Pinpoint the cell where the given text exists, returning its (x, y) midpoint coordinate. 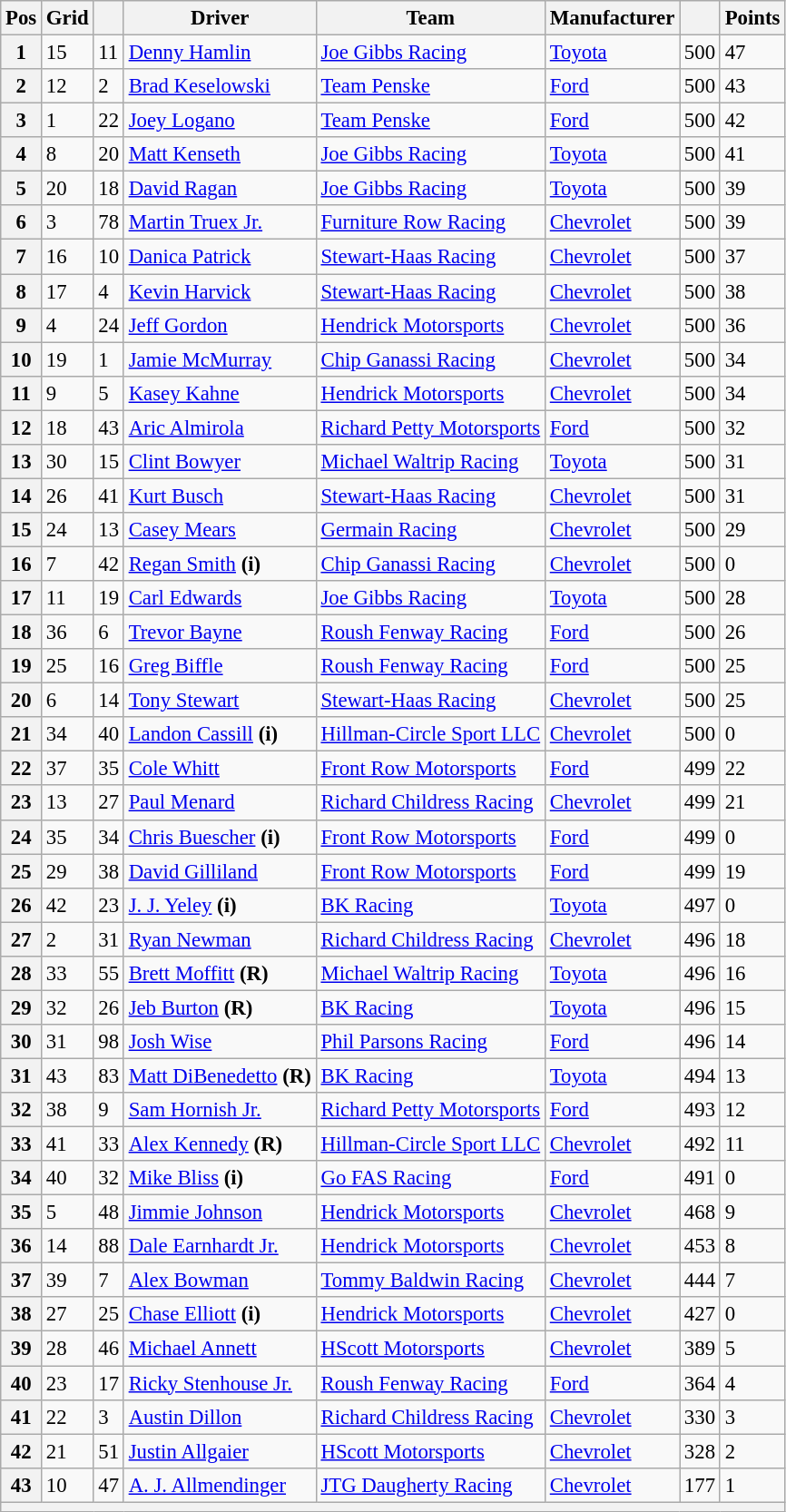
Ryan Newman (220, 939)
389 (701, 1349)
330 (701, 1417)
88 (109, 1246)
Carl Edwards (220, 598)
453 (701, 1246)
Tommy Baldwin Racing (430, 1281)
Germain Racing (430, 530)
Pos (22, 18)
Team (430, 18)
55 (109, 974)
Trevor Bayne (220, 633)
98 (109, 1042)
JTG Daugherty Racing (430, 1485)
J. J. Yeley (i) (220, 905)
Jeff Gordon (220, 325)
Clint Bowyer (220, 462)
Joey Logano (220, 121)
Jeb Burton (R) (220, 1007)
Tony Stewart (220, 701)
Ricky Stenhouse Jr. (220, 1383)
Casey Mears (220, 530)
78 (109, 222)
444 (701, 1281)
Regan Smith (i) (220, 564)
491 (701, 1178)
David Gilliland (220, 871)
494 (701, 1075)
177 (701, 1485)
493 (701, 1110)
Dale Earnhardt Jr. (220, 1246)
Aric Almirola (220, 427)
Driver (220, 18)
Matt DiBenedetto (R) (220, 1075)
Chris Buescher (i) (220, 837)
Matt Kenseth (220, 154)
David Ragan (220, 189)
Go FAS Racing (430, 1178)
Phil Parsons Racing (430, 1042)
Justin Allgaier (220, 1451)
328 (701, 1451)
46 (109, 1349)
492 (701, 1144)
83 (109, 1075)
51 (109, 1451)
Alex Kennedy (R) (220, 1144)
Greg Biffle (220, 666)
A. J. Allmendinger (220, 1485)
Denny Hamlin (220, 53)
Landon Cassill (i) (220, 734)
Kevin Harvick (220, 291)
Manufacturer (612, 18)
Kurt Busch (220, 496)
Jamie McMurray (220, 359)
Josh Wise (220, 1042)
Austin Dillon (220, 1417)
Chase Elliott (i) (220, 1315)
364 (701, 1383)
Kasey Kahne (220, 393)
Sam Hornish Jr. (220, 1110)
Grid (67, 18)
48 (109, 1213)
Brad Keselowski (220, 86)
Mike Bliss (i) (220, 1178)
497 (701, 905)
Paul Menard (220, 803)
Danica Patrick (220, 257)
427 (701, 1315)
Alex Bowman (220, 1281)
Cole Whitt (220, 769)
Martin Truex Jr. (220, 222)
Brett Moffitt (R) (220, 974)
Michael Annett (220, 1349)
Jimmie Johnson (220, 1213)
Points (752, 18)
468 (701, 1213)
Furniture Row Racing (430, 222)
